From the cell containing the given text, extract its center point as [x, y] coordinate. 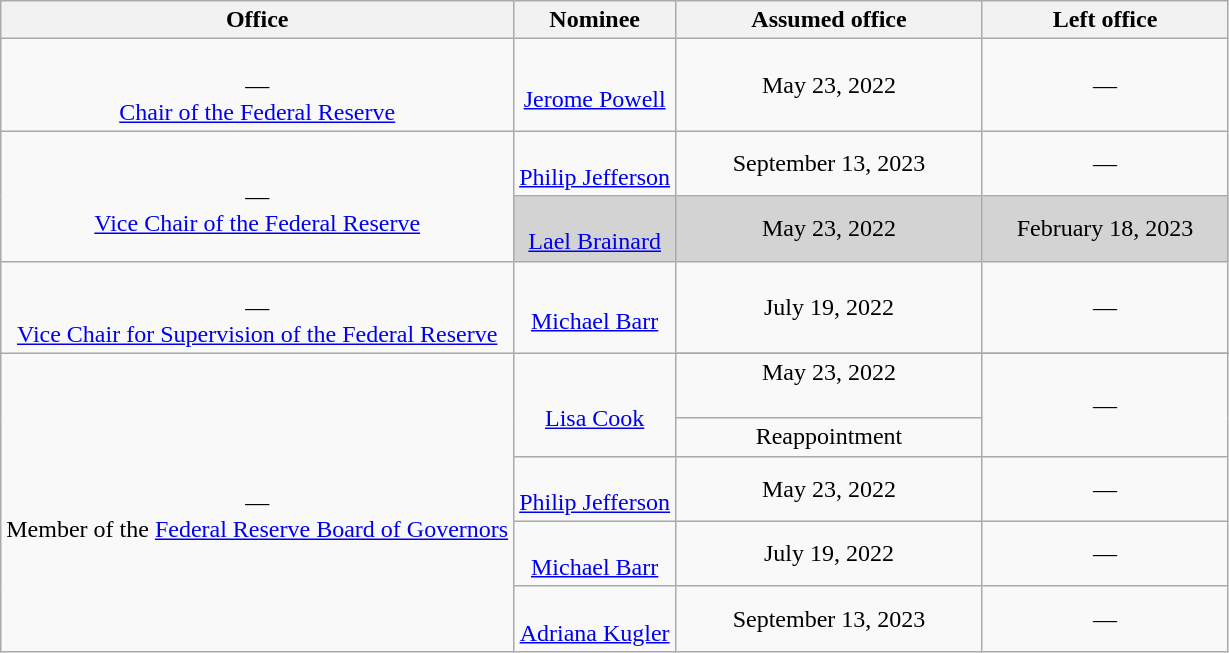
Reappointment [830, 437]
Lael Brainard [595, 228]
Left office [1104, 20]
Nominee [595, 20]
—Vice Chair for Supervision of the Federal Reserve [258, 307]
Jerome Powell [595, 85]
February 18, 2023 [1104, 228]
—Vice Chair of the Federal Reserve [258, 196]
Assumed office [830, 20]
Adriana Kugler [595, 618]
—Member of the Federal Reserve Board of Governors [258, 502]
—Chair of the Federal Reserve [258, 85]
Lisa Cook [595, 404]
Office [258, 20]
